Output the (X, Y) coordinate of the center of the cell containing the given text.  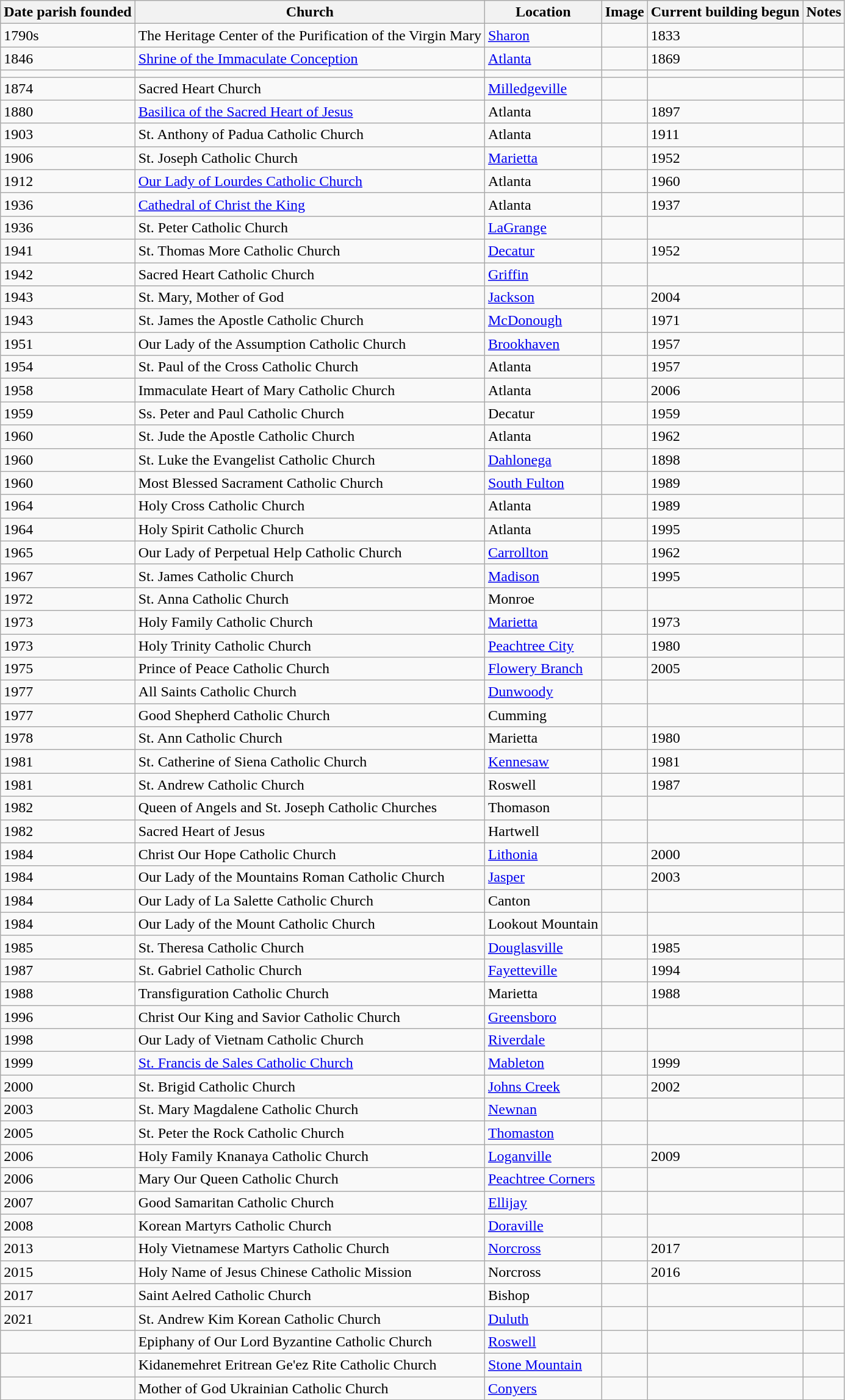
Fayetteville (543, 970)
Holy Spirit Catholic Church (310, 529)
2021 (68, 1318)
Our Lady of La Salette Catholic Church (310, 901)
Jasper (543, 877)
Christ Our Hope Catholic Church (310, 854)
Johns Creek (543, 1087)
Korean Martyrs Catholic Church (310, 1226)
Peachtree City (543, 646)
St. Anna Catholic Church (310, 599)
2016 (725, 1272)
St. Francis de Sales Catholic Church (310, 1063)
1898 (725, 460)
1790s (68, 35)
Date parish founded (68, 12)
St. Theresa Catholic Church (310, 947)
Good Shepherd Catholic Church (310, 715)
Griffin (543, 274)
Our Lady of the Mountains Roman Catholic Church (310, 877)
Holy Family Knanaya Catholic Church (310, 1156)
Holy Name of Jesus Chinese Catholic Mission (310, 1272)
Dahlonega (543, 460)
1954 (68, 367)
1996 (68, 1016)
Monroe (543, 599)
All Saints Catholic Church (310, 692)
2008 (68, 1226)
Dunwoody (543, 692)
2007 (68, 1202)
Location (543, 12)
Stone Mountain (543, 1365)
Christ Our King and Savior Catholic Church (310, 1016)
1951 (68, 344)
Church (310, 12)
Notes (824, 12)
St. Andrew Catholic Church (310, 785)
1880 (68, 112)
1942 (68, 274)
Conyers (543, 1388)
Hartwell (543, 831)
Basilica of the Sacred Heart of Jesus (310, 112)
1972 (68, 599)
Loganville (543, 1156)
St. Jude the Apostle Catholic Church (310, 437)
Lookout Mountain (543, 924)
1967 (68, 576)
1897 (725, 112)
St. Peter the Rock Catholic Church (310, 1133)
1975 (68, 669)
St. Andrew Kim Korean Catholic Church (310, 1318)
Current building begun (725, 12)
McDonough (543, 321)
The Heritage Center of the Purification of the Virgin Mary (310, 35)
St. Ann Catholic Church (310, 738)
Jackson (543, 298)
Good Samaritan Catholic Church (310, 1202)
Prince of Peace Catholic Church (310, 669)
Duluth (543, 1318)
1903 (68, 135)
South Fulton (543, 483)
Brookhaven (543, 344)
Our Lady of Perpetual Help Catholic Church (310, 552)
Lithonia (543, 854)
Saint Aelred Catholic Church (310, 1295)
St. Anthony of Padua Catholic Church (310, 135)
Flowery Branch (543, 669)
Most Blessed Sacrament Catholic Church (310, 483)
St. Mary, Mother of God (310, 298)
Immaculate Heart of Mary Catholic Church (310, 390)
Newnan (543, 1110)
Greensboro (543, 1016)
Canton (543, 901)
Our Lady of Lourdes Catholic Church (310, 181)
Thomason (543, 808)
1833 (725, 35)
2009 (725, 1156)
Our Lady of the Assumption Catholic Church (310, 344)
Doraville (543, 1226)
1994 (725, 970)
Holy Vietnamese Martyrs Catholic Church (310, 1249)
1998 (68, 1040)
St. Brigid Catholic Church (310, 1087)
1846 (68, 59)
Transfiguration Catholic Church (310, 993)
Holy Cross Catholic Church (310, 506)
Milledgeville (543, 88)
St. Joseph Catholic Church (310, 158)
Kidanemehret Eritrean Ge'ez Rite Catholic Church (310, 1365)
2013 (68, 1249)
1906 (68, 158)
Ss. Peter and Paul Catholic Church (310, 413)
1971 (725, 321)
2015 (68, 1272)
Thomaston (543, 1133)
1978 (68, 738)
St. Peter Catholic Church (310, 227)
Sacred Heart Catholic Church (310, 274)
1937 (725, 204)
1869 (725, 59)
Mother of God Ukrainian Catholic Church (310, 1388)
1874 (68, 88)
Sharon (543, 35)
Holy Trinity Catholic Church (310, 646)
Epiphany of Our Lord Byzantine Catholic Church (310, 1341)
1958 (68, 390)
Ellijay (543, 1202)
St. Catherine of Siena Catholic Church (310, 762)
Cumming (543, 715)
Madison (543, 576)
St. Mary Magdalene Catholic Church (310, 1110)
Cathedral of Christ the King (310, 204)
Sacred Heart of Jesus (310, 831)
Riverdale (543, 1040)
St. Paul of the Cross Catholic Church (310, 367)
Bishop (543, 1295)
Our Lady of the Mount Catholic Church (310, 924)
Sacred Heart Church (310, 88)
1941 (68, 251)
1911 (725, 135)
Holy Family Catholic Church (310, 622)
1965 (68, 552)
St. James Catholic Church (310, 576)
2002 (725, 1087)
St. Thomas More Catholic Church (310, 251)
Carrollton (543, 552)
Douglasville (543, 947)
LaGrange (543, 227)
Kennesaw (543, 762)
Shrine of the Immaculate Conception (310, 59)
Mary Our Queen Catholic Church (310, 1179)
Image (625, 12)
St. James the Apostle Catholic Church (310, 321)
1912 (68, 181)
St. Luke the Evangelist Catholic Church (310, 460)
Queen of Angels and St. Joseph Catholic Churches (310, 808)
2004 (725, 298)
Peachtree Corners (543, 1179)
Mableton (543, 1063)
Our Lady of Vietnam Catholic Church (310, 1040)
St. Gabriel Catholic Church (310, 970)
